Pinpoint the cell where the given text exists, returning its [X, Y] midpoint coordinate. 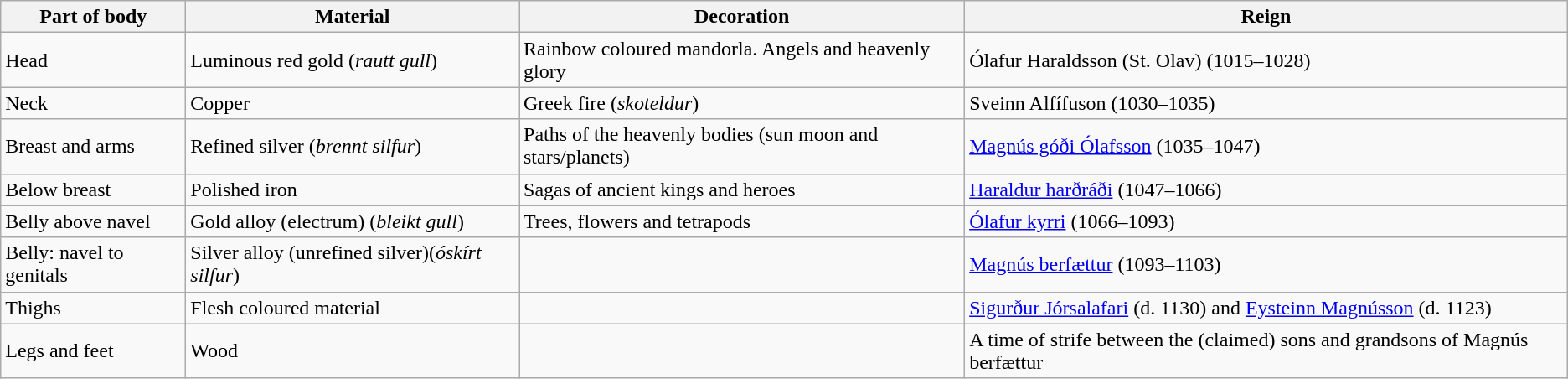
Rainbow coloured mandorla. Angels and heavenly glory [742, 60]
Paths of the heavenly bodies (sun moon and stars/planets) [742, 146]
Polished iron [353, 189]
A time of strife between the (claimed) sons and grandsons of Magnús berfættur [1266, 350]
Sigurður Jórsalafari (d. 1130) and Eysteinn Magnússon (d. 1123) [1266, 308]
Trees, flowers and tetrapods [742, 221]
Magnús góði Ólafsson (1035–1047) [1266, 146]
Part of body [94, 17]
Haraldur harðráði (1047–1066) [1266, 189]
Head [94, 60]
Ólafur kyrri (1066–1093) [1266, 221]
Belly above navel [94, 221]
Material [353, 17]
Gold alloy (electrum) (bleikt gull) [353, 221]
Greek fire (skoteldur) [742, 103]
Ólafur Haraldsson (St. Olav) (1015–1028) [1266, 60]
Belly: navel to genitals [94, 265]
Flesh coloured material [353, 308]
Below breast [94, 189]
Luminous red gold (rautt gull) [353, 60]
Thighs [94, 308]
Neck [94, 103]
Sveinn Alfífuson (1030–1035) [1266, 103]
Silver alloy (unrefined silver)(óskírt silfur) [353, 265]
Wood [353, 350]
Magnús berfættur (1093–1103) [1266, 265]
Refined silver (brennt silfur) [353, 146]
Sagas of ancient kings and heroes [742, 189]
Decoration [742, 17]
Breast and arms [94, 146]
Reign [1266, 17]
Legs and feet [94, 350]
Copper [353, 103]
